Identify which cell holds the provided text, then report its [x, y] central coordinate. 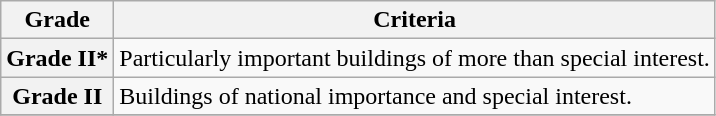
Buildings of national importance and special interest. [415, 96]
Grade II* [58, 58]
Grade [58, 20]
Criteria [415, 20]
Particularly important buildings of more than special interest. [415, 58]
Grade II [58, 96]
